Output the (X, Y) coordinate of the center of the cell containing the given text.  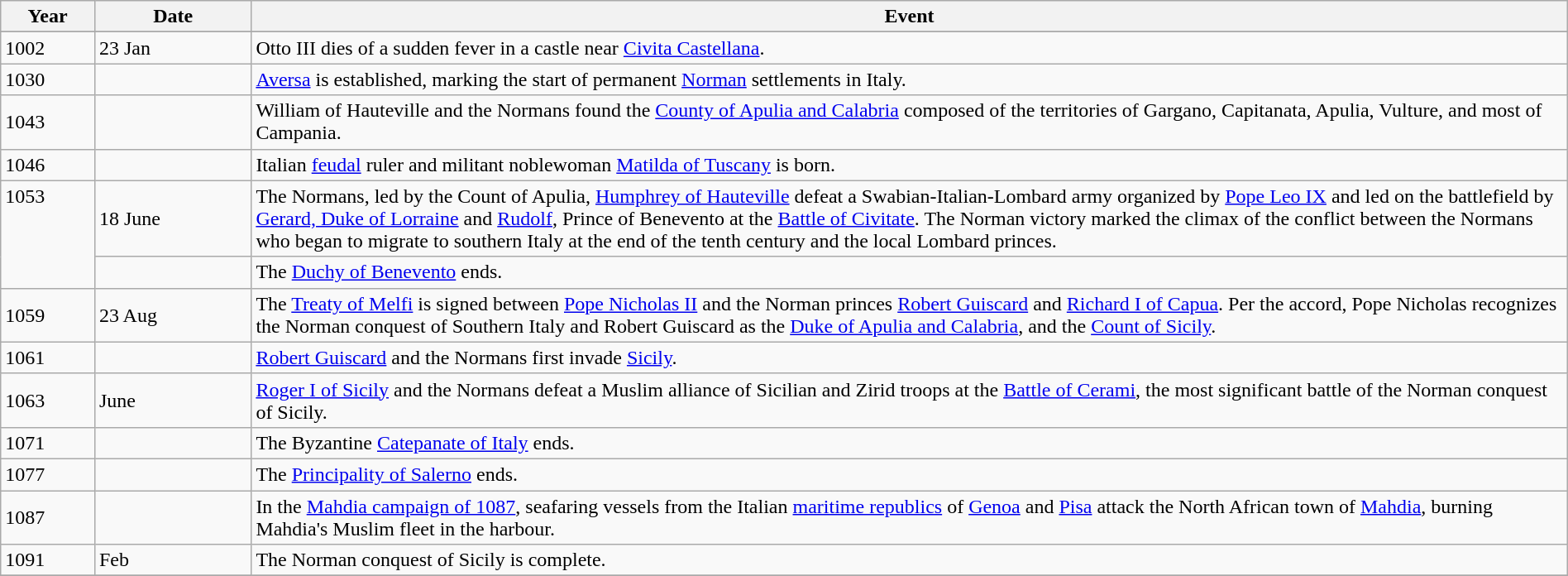
Aversa is established, marking the start of permanent Norman settlements in Italy. (910, 79)
The Norman conquest of Sicily is complete. (910, 560)
18 June (172, 218)
Otto III dies of a sudden fever in a castle near Civita Castellana. (910, 48)
1077 (48, 474)
Date (172, 17)
The Duchy of Benevento ends. (910, 272)
1087 (48, 516)
Event (910, 17)
1071 (48, 443)
1063 (48, 401)
Year (48, 17)
The Byzantine Catepanate of Italy ends. (910, 443)
Italian feudal ruler and militant noblewoman Matilda of Tuscany is born. (910, 165)
1043 (48, 122)
1091 (48, 560)
Robert Guiscard and the Normans first invade Sicily. (910, 358)
Feb (172, 560)
1046 (48, 165)
23 Aug (172, 314)
June (172, 401)
1002 (48, 48)
The Principality of Salerno ends. (910, 474)
1030 (48, 79)
1061 (48, 358)
1053 (48, 234)
23 Jan (172, 48)
1059 (48, 314)
